Return [X, Y] of the center of cell containing provided text 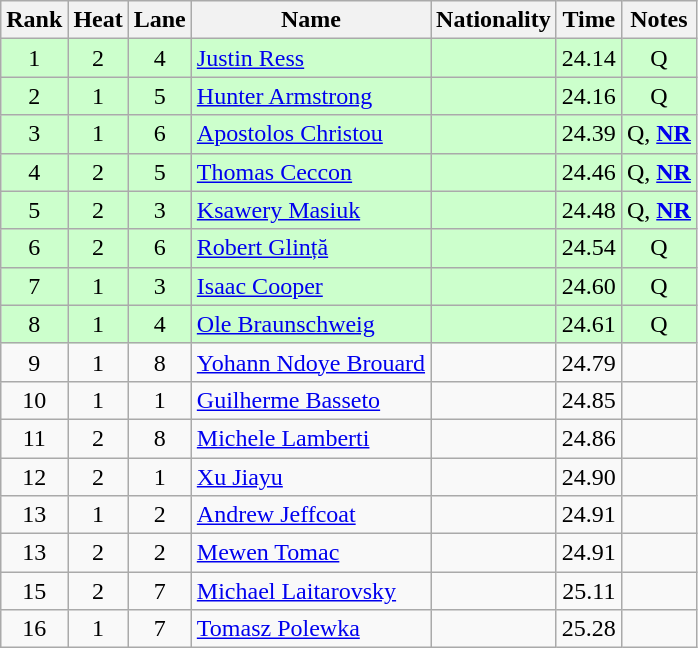
Rank [34, 20]
Heat [98, 20]
Name [310, 20]
12 [34, 477]
Robert Glință [310, 248]
Isaac Cooper [310, 286]
Justin Ress [310, 58]
16 [34, 629]
Ksawery Masiuk [310, 210]
24.16 [588, 96]
24.90 [588, 477]
Yohann Ndoye Brouard [310, 362]
Notes [658, 20]
Tomasz Polewka [310, 629]
Hunter Armstrong [310, 96]
Guilherme Basseto [310, 400]
Nationality [494, 20]
11 [34, 438]
Xu Jiayu [310, 477]
24.79 [588, 362]
24.14 [588, 58]
9 [34, 362]
24.54 [588, 248]
Ole Braunschweig [310, 324]
Michael Laitarovsky [310, 591]
24.46 [588, 172]
25.28 [588, 629]
Time [588, 20]
24.39 [588, 134]
24.48 [588, 210]
25.11 [588, 591]
10 [34, 400]
15 [34, 591]
Michele Lamberti [310, 438]
Lane [160, 20]
Thomas Ceccon [310, 172]
Mewen Tomac [310, 553]
24.85 [588, 400]
Andrew Jeffcoat [310, 515]
24.86 [588, 438]
Apostolos Christou [310, 134]
24.60 [588, 286]
24.61 [588, 324]
